Find where the given text appears and provide that cell's center as (x, y) coordinate. 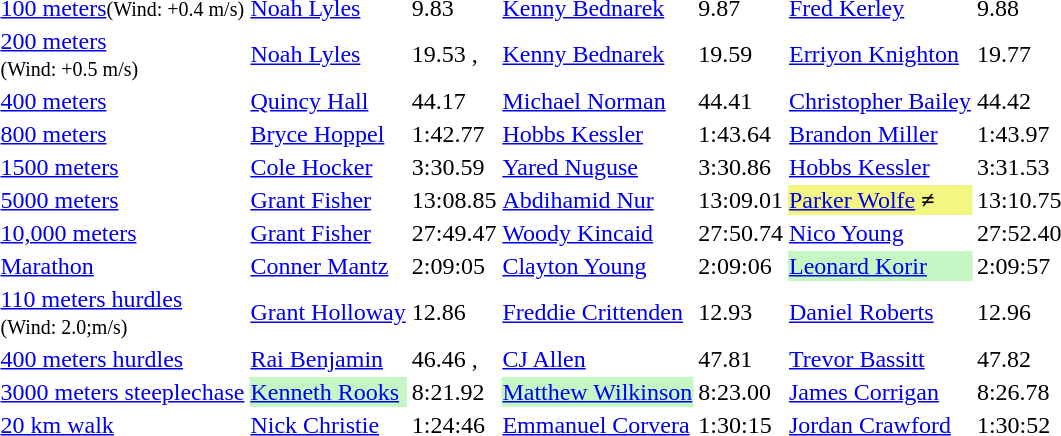
44.17 (454, 101)
8:23.00 (741, 392)
Quincy Hall (328, 101)
Kenneth Rooks (328, 392)
Leonard Korir (880, 266)
Matthew Wilkinson (598, 392)
Trevor Bassitt (880, 359)
CJ Allen (598, 359)
Parker Wolfe ≠ (880, 200)
James Corrigan (880, 392)
12.86 (454, 312)
Bryce Hoppel (328, 134)
27:49.47 (454, 233)
Noah Lyles (328, 54)
Freddie Crittenden (598, 312)
1:42.77 (454, 134)
Clayton Young (598, 266)
Brandon Miller (880, 134)
Daniel Roberts (880, 312)
Erriyon Knighton (880, 54)
Woody Kincaid (598, 233)
19.53 , (454, 54)
8:21.92 (454, 392)
3:30.59 (454, 167)
Rai Benjamin (328, 359)
12.93 (741, 312)
27:50.74 (741, 233)
Grant Holloway (328, 312)
47.81 (741, 359)
2:09:06 (741, 266)
13:09.01 (741, 200)
Michael Norman (598, 101)
Christopher Bailey (880, 101)
Abdihamid Nur (598, 200)
Kenny Bednarek (598, 54)
3:30.86 (741, 167)
Yared Nuguse (598, 167)
19.59 (741, 54)
1:43.64 (741, 134)
Conner Mantz (328, 266)
46.46 , (454, 359)
Cole Hocker (328, 167)
Nico Young (880, 233)
44.41 (741, 101)
2:09:05 (454, 266)
13:08.85 (454, 200)
